Scan for the cell matching the given text and deliver its [x, y] coordinate at center. 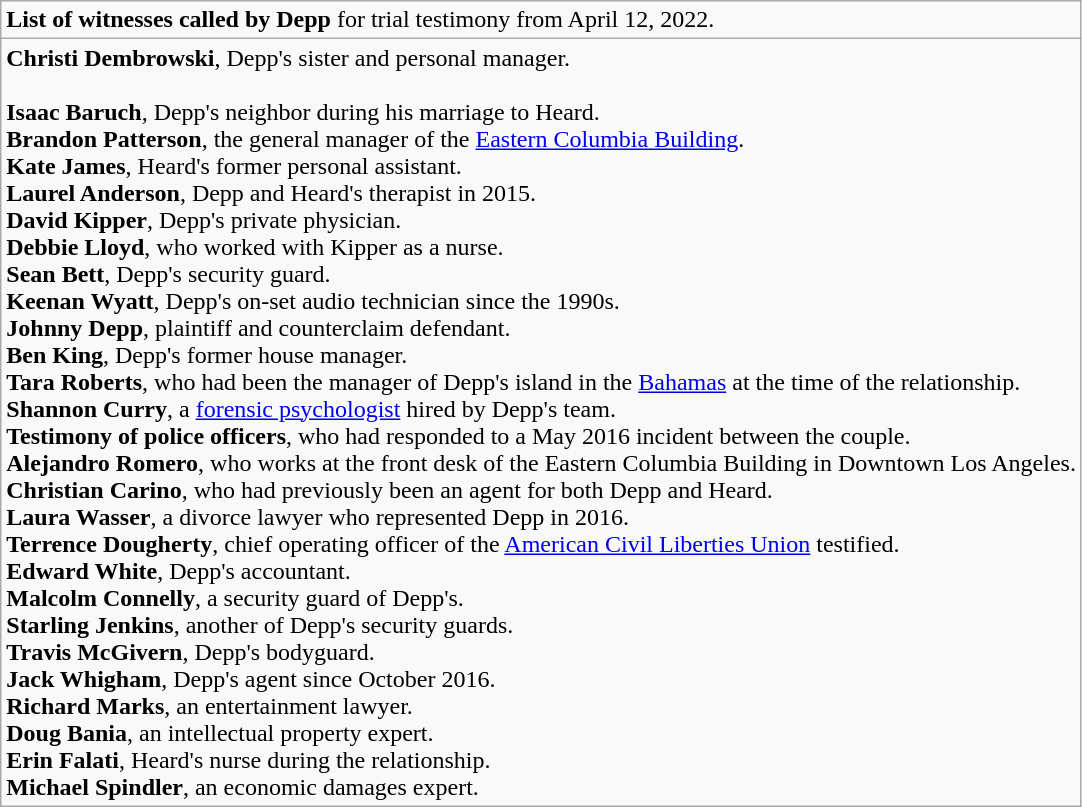
List of witnesses called by Depp for trial testimony from April 12, 2022. [542, 20]
